Find where the given text appears and provide that cell's center as (x, y) coordinate. 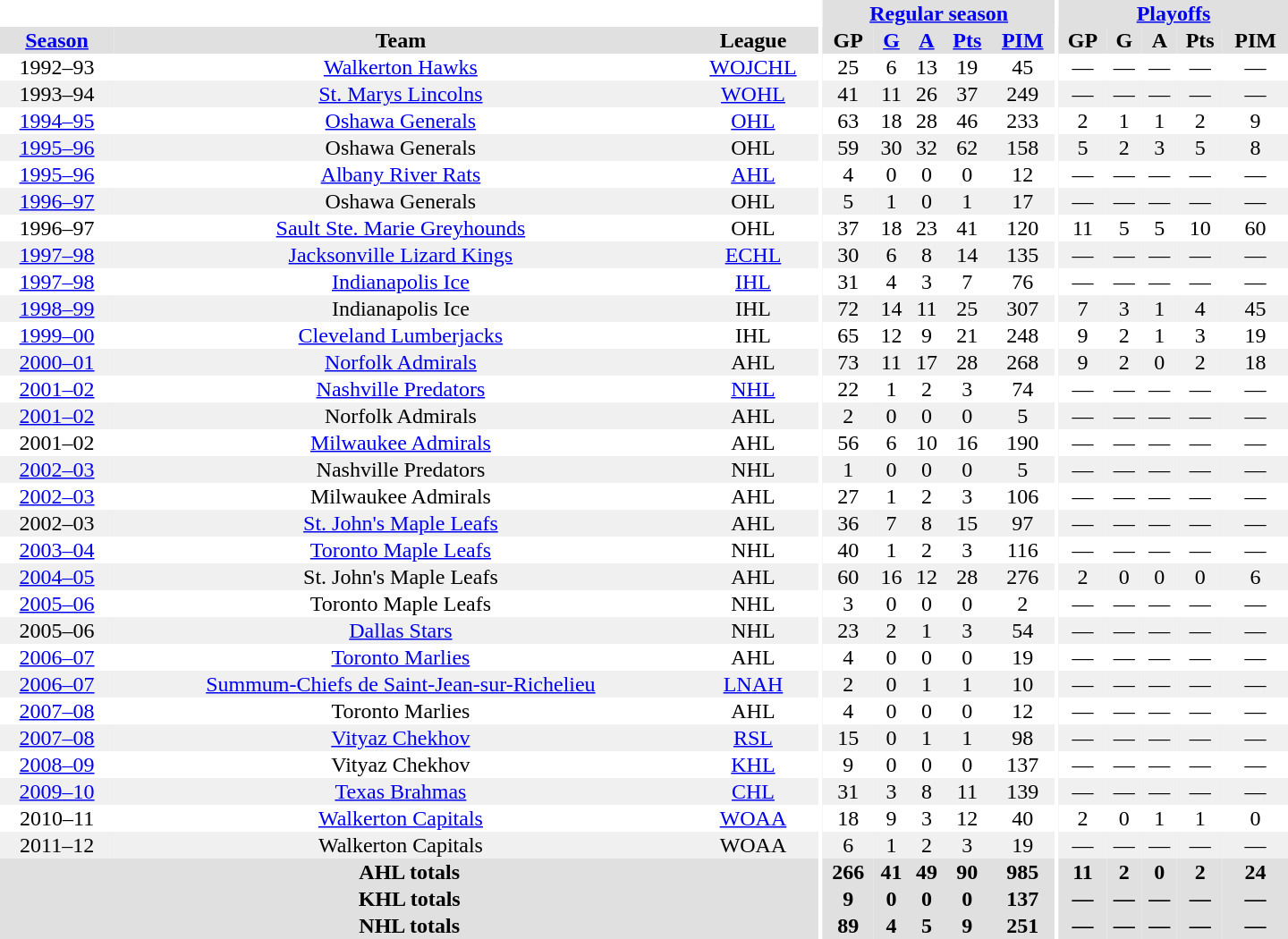
13 (927, 67)
AHL totals (410, 872)
97 (1023, 523)
139 (1023, 791)
116 (1023, 550)
Dallas Stars (401, 630)
Walkerton Hawks (401, 67)
2008–09 (57, 765)
Albany River Rats (401, 174)
233 (1023, 121)
Playoffs (1174, 13)
2004–05 (57, 577)
63 (848, 121)
36 (848, 523)
Sault Ste. Marie Greyhounds (401, 228)
73 (848, 362)
Texas Brahmas (401, 791)
985 (1023, 872)
Jacksonville Lizard Kings (401, 255)
2003–04 (57, 550)
Team (401, 40)
LNAH (753, 684)
56 (848, 443)
59 (848, 148)
26 (927, 94)
76 (1023, 282)
2011–12 (57, 845)
90 (968, 872)
St. Marys Lincolns (401, 94)
Summum-Chiefs de Saint-Jean-sur-Richelieu (401, 684)
24 (1256, 872)
2009–10 (57, 791)
72 (848, 309)
190 (1023, 443)
KHL (753, 765)
League (753, 40)
CHL (753, 791)
1992–93 (57, 67)
248 (1023, 335)
NHL totals (410, 926)
KHL totals (410, 899)
21 (968, 335)
249 (1023, 94)
89 (848, 926)
106 (1023, 496)
1994–95 (57, 121)
Regular season (939, 13)
2010–11 (57, 818)
120 (1023, 228)
276 (1023, 577)
46 (968, 121)
135 (1023, 255)
ECHL (753, 255)
266 (848, 872)
251 (1023, 926)
RSL (753, 738)
1993–94 (57, 94)
54 (1023, 630)
Season (57, 40)
WOHL (753, 94)
22 (848, 389)
49 (927, 872)
1999–00 (57, 335)
32 (927, 148)
27 (848, 496)
62 (968, 148)
268 (1023, 362)
2000–01 (57, 362)
74 (1023, 389)
98 (1023, 738)
WOJCHL (753, 67)
Cleveland Lumberjacks (401, 335)
158 (1023, 148)
65 (848, 335)
1998–99 (57, 309)
307 (1023, 309)
